Detect which cell encompasses the target text, then output its [X, Y] center coordinate. 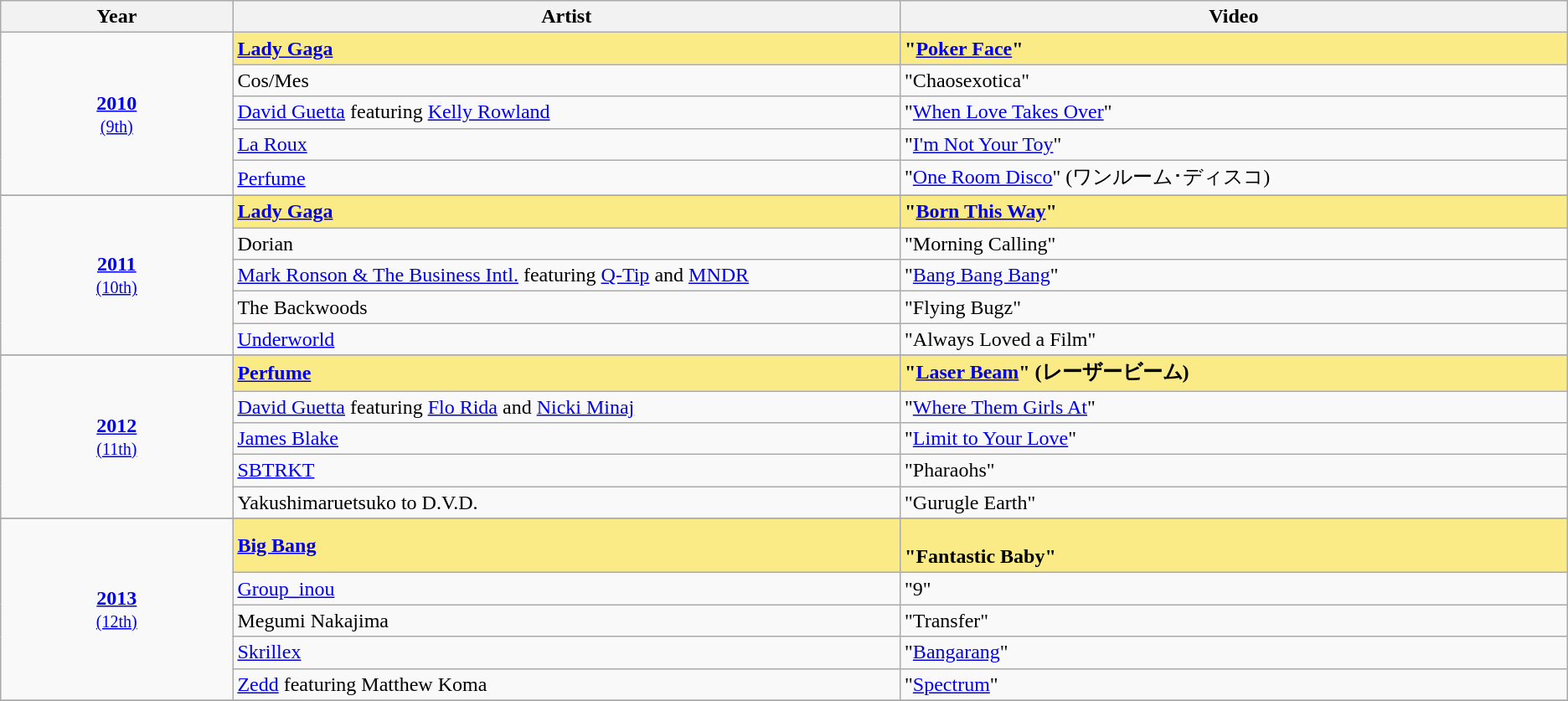
"Bang Bang Bang" [1235, 276]
"When Love Takes Over" [1235, 112]
Megumi Nakajima [566, 621]
SBTRKT [566, 471]
James Blake [566, 439]
Group_inou [566, 589]
"Spectrum" [1235, 684]
"Poker Face" [1235, 49]
"Chaosexotica" [1235, 80]
Skrillex [566, 652]
"Flying Bugz" [1235, 307]
"One Room Disco" (ワンルーム･ディスコ) [1235, 178]
"Pharaohs" [1235, 471]
2012(11th) [117, 437]
David Guetta featuring Flo Rida and Nicki Minaj [566, 406]
"Where Them Girls At" [1235, 406]
Video [1235, 17]
2013(12th) [117, 610]
"Gurugle Earth" [1235, 503]
Year [117, 17]
2011(10th) [117, 276]
"Limit to Your Love" [1235, 439]
2010(9th) [117, 114]
Big Bang [566, 546]
Zedd featuring Matthew Koma [566, 684]
Artist [566, 17]
"Transfer" [1235, 621]
"Morning Calling" [1235, 244]
"Fantastic Baby" [1235, 546]
Underworld [566, 339]
"9" [1235, 589]
Mark Ronson & The Business Intl. featuring Q-Tip and MNDR [566, 276]
Cos/Mes [566, 80]
"I'm Not Your Toy" [1235, 144]
Dorian [566, 244]
"Laser Beam" (レーザービーム) [1235, 374]
"Bangarang" [1235, 652]
"Born This Way" [1235, 212]
The Backwoods [566, 307]
Yakushimaruetsuko to D.V.D. [566, 503]
La Roux [566, 144]
David Guetta featuring Kelly Rowland [566, 112]
"Always Loved a Film" [1235, 339]
